Extract the (x, y) coordinate from the center of the cell holding the provided text.  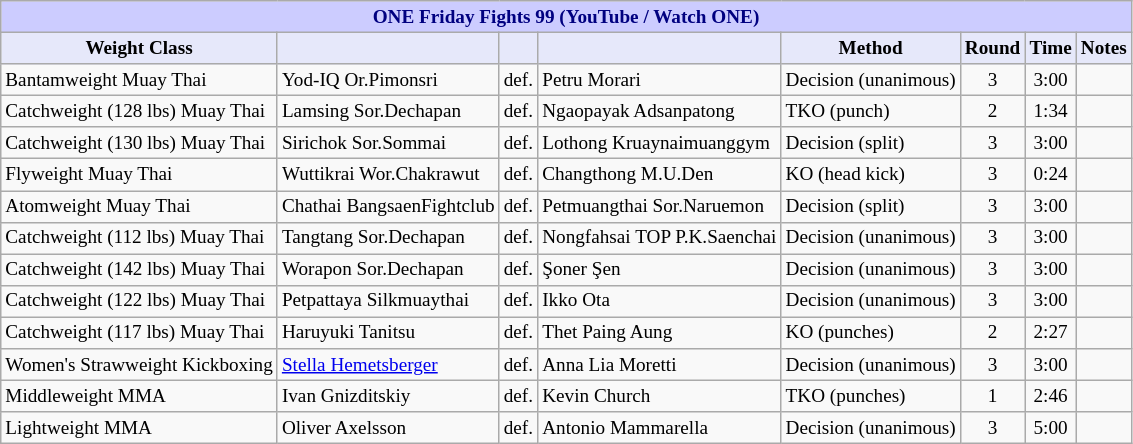
1:34 (1050, 111)
Notes (1104, 48)
Petpattaya Silkmuaythai (388, 301)
Flyweight Muay Thai (140, 175)
Ngaopayak Adsanpatong (660, 111)
Lightweight MMA (140, 428)
Antonio Mammarella (660, 428)
Round (992, 48)
Lamsing Sor.Dechapan (388, 111)
Middleweight MMA (140, 396)
KO (head kick) (870, 175)
Anna Lia Moretti (660, 365)
Nongfahsai TOP P.K.Saenchai (660, 238)
5:00 (1050, 428)
Ikko Ota (660, 301)
KO (punches) (870, 333)
Şoner Şen (660, 270)
Catchweight (142 lbs) Muay Thai (140, 270)
Chathai BangsaenFightclub (388, 206)
Catchweight (112 lbs) Muay Thai (140, 238)
Women's Strawweight Kickboxing (140, 365)
Yod-IQ Or.Pimonsri (388, 80)
Time (1050, 48)
Catchweight (128 lbs) Muay Thai (140, 111)
Petmuangthai Sor.Naruemon (660, 206)
Worapon Sor.Dechapan (388, 270)
ONE Friday Fights 99 (YouTube / Watch ONE) (566, 17)
0:24 (1050, 175)
Oliver Axelsson (388, 428)
1 (992, 396)
Catchweight (122 lbs) Muay Thai (140, 301)
Stella Hemetsberger (388, 365)
Catchweight (130 lbs) Muay Thai (140, 143)
Weight Class (140, 48)
Changthong M.U.Den (660, 175)
TKO (punch) (870, 111)
Tangtang Sor.Dechapan (388, 238)
Kevin Church (660, 396)
Bantamweight Muay Thai (140, 80)
Lothong Kruaynaimuanggym (660, 143)
Catchweight (117 lbs) Muay Thai (140, 333)
2:46 (1050, 396)
Thet Paing Aung (660, 333)
2:27 (1050, 333)
TKO (punches) (870, 396)
Atomweight Muay Thai (140, 206)
Sirichok Sor.Sommai (388, 143)
Method (870, 48)
Ivan Gnizditskiy (388, 396)
Wuttikrai Wor.Chakrawut (388, 175)
Petru Morari (660, 80)
Haruyuki Tanitsu (388, 333)
